Locate the cell with the specified text and output its (x, y) center coordinate. 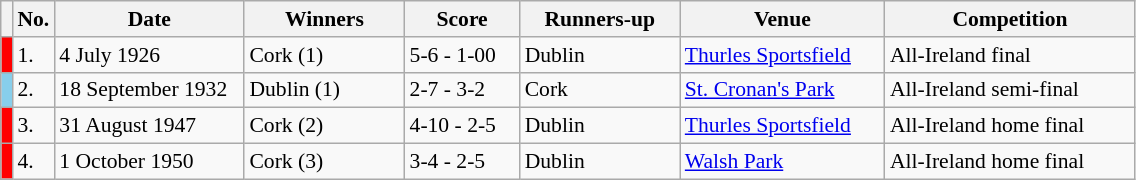
4 July 1926 (149, 55)
4-10 - 2-5 (462, 126)
2-7 - 3-2 (462, 90)
Runners-up (600, 19)
All-Ireland final (1010, 55)
Score (462, 19)
3. (33, 126)
1 October 1950 (149, 162)
Dublin (1) (324, 90)
Competition (1010, 19)
3-4 - 2-5 (462, 162)
Cork (1) (324, 55)
31 August 1947 (149, 126)
No. (33, 19)
All-Ireland semi-final (1010, 90)
Cork (3) (324, 162)
Venue (782, 19)
Winners (324, 19)
2. (33, 90)
5-6 - 1-00 (462, 55)
Cork (600, 90)
1. (33, 55)
4. (33, 162)
18 September 1932 (149, 90)
Date (149, 19)
Walsh Park (782, 162)
St. Cronan's Park (782, 90)
Cork (2) (324, 126)
